Scan for the cell matching the given text and deliver its [X, Y] coordinate at center. 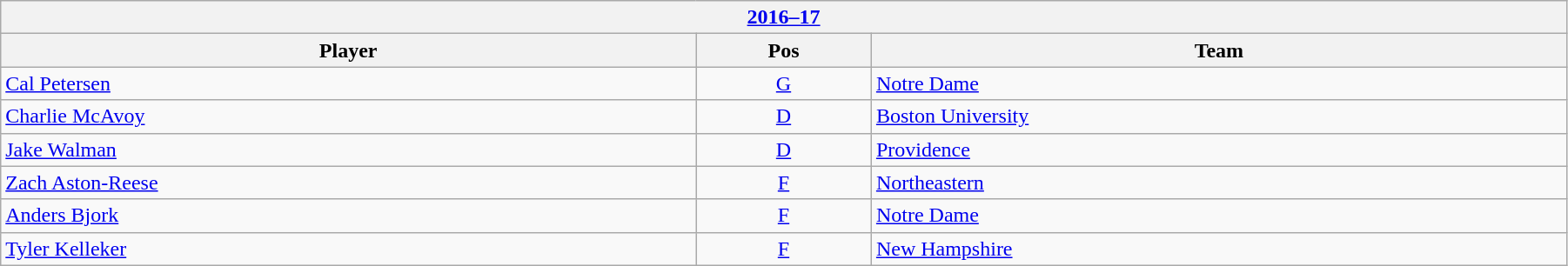
New Hampshire [1218, 249]
Jake Walman [348, 150]
Pos [784, 50]
Player [348, 50]
Charlie McAvoy [348, 116]
Boston University [1218, 116]
Providence [1218, 150]
Tyler Kelleker [348, 249]
G [784, 83]
Anders Bjork [348, 216]
Northeastern [1218, 183]
Cal Petersen [348, 83]
Zach Aston-Reese [348, 183]
2016–17 [784, 17]
Team [1218, 50]
